Identify which cell holds the provided text, then report its (x, y) central coordinate. 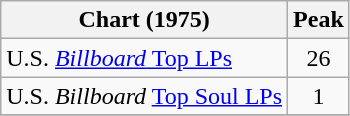
26 (319, 58)
1 (319, 96)
U.S. Billboard Top LPs (144, 58)
U.S. Billboard Top Soul LPs (144, 96)
Peak (319, 20)
Chart (1975) (144, 20)
